Capture the cell that displays the provided text and extract its (X, Y) central coordinate. 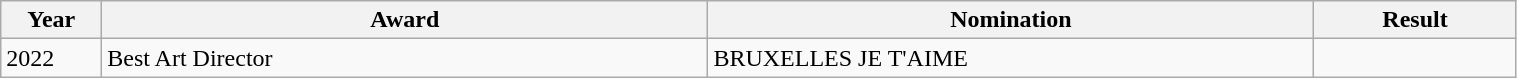
BRUXELLES JE T'AIME (1011, 58)
Result (1415, 20)
Nomination (1011, 20)
2022 (52, 58)
Best Art Director (405, 58)
Year (52, 20)
Award (405, 20)
